Locate the cell with the specified text and output its (x, y) center coordinate. 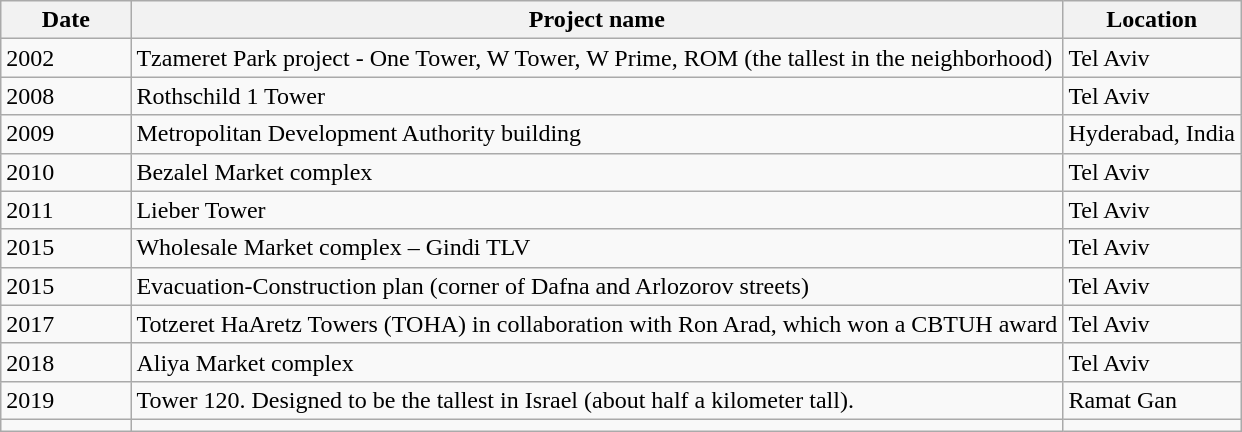
2010 (66, 172)
Rothschild 1 Tower (597, 96)
Evacuation-Construction plan (corner of Dafna and Arlozorov streets) (597, 286)
2008 (66, 96)
2011 (66, 210)
Location (1152, 20)
Bezalel Market complex (597, 172)
Hyderabad, India (1152, 134)
2002 (66, 58)
2017 (66, 324)
Aliya Market complex (597, 362)
Project name (597, 20)
2009 (66, 134)
2019 (66, 400)
Wholesale Market complex – Gindi TLV (597, 248)
Tower 120. Designed to be the tallest in Israel (about half a kilometer tall). (597, 400)
Lieber Tower (597, 210)
Totzeret HaAretz Towers (TOHA) in collaboration with Ron Arad, which won a CBTUH award (597, 324)
Date (66, 20)
Tzameret Park project - One Tower, W Tower, W Prime, ROM (the tallest in the neighborhood) (597, 58)
2018 (66, 362)
Metropolitan Development Authority building (597, 134)
Ramat Gan (1152, 400)
